Find where the given text appears and provide that cell's center as (x, y) coordinate. 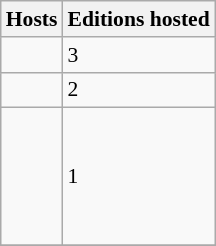
3 (138, 55)
Editions hosted (138, 19)
1 (138, 177)
Hosts (32, 19)
2 (138, 90)
